Detect which cell encompasses the target text, then output its (x, y) center coordinate. 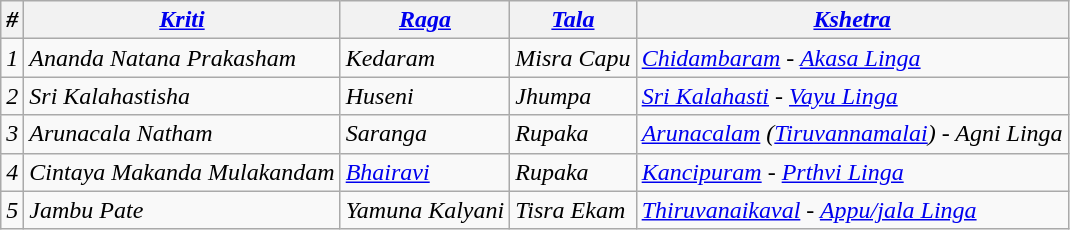
Jhumpa (573, 96)
Ananda Natana Prakasham (182, 58)
Chidambaram - Akasa Linga (852, 58)
Sri Kalahastisha (182, 96)
Sri Kalahasti - Vayu Linga (852, 96)
5 (12, 210)
1 (12, 58)
Kshetra (852, 20)
Tisra Ekam (573, 210)
Kedaram (425, 58)
Arunacala Natham (182, 134)
2 (12, 96)
Thiruvanaikaval - Appu/jala Linga (852, 210)
Arunacalam (Tiruvannamalai) - Agni Linga (852, 134)
Huseni (425, 96)
Misra Capu (573, 58)
Kriti (182, 20)
Kancipuram - Prthvi Linga (852, 172)
4 (12, 172)
Saranga (425, 134)
Tala (573, 20)
Raga (425, 20)
Jambu Pate (182, 210)
Yamuna Kalyani (425, 210)
Bhairavi (425, 172)
Cintaya Makanda Mulakandam (182, 172)
3 (12, 134)
# (12, 20)
